For the text-containing cell, return its midpoint in [x, y] coordinate format. 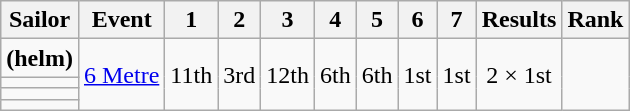
3 [288, 20]
12th [288, 74]
6 Metre [121, 74]
2 [240, 20]
Event [121, 20]
5 [377, 20]
11th [192, 74]
7 [456, 20]
2 × 1st [519, 74]
6 [418, 20]
Results [519, 20]
(helm) [40, 58]
3rd [240, 74]
Sailor [40, 20]
Rank [596, 20]
1 [192, 20]
4 [335, 20]
